Scan for the cell matching the given text and deliver its (X, Y) coordinate at center. 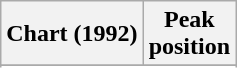
Chart (1992) (72, 34)
Peakposition (189, 34)
